Return the (X, Y) coordinate for the center point of the cell that contains the specified text.  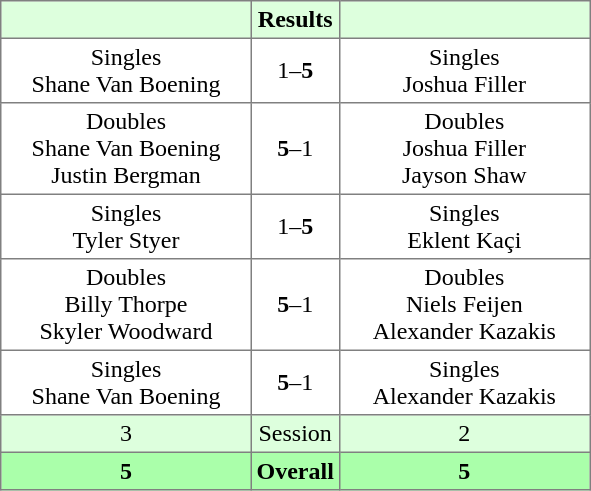
SinglesEklent Kaçi (464, 226)
DoublesBilly ThorpeSkyler Woodward (126, 305)
SinglesTyler Styer (126, 226)
Session (295, 434)
SinglesJoshua Filler (464, 70)
DoublesShane Van BoeningJustin Bergman (126, 149)
Results (295, 20)
Overall (295, 471)
DoublesNiels FeijenAlexander Kazakis (464, 305)
DoublesJoshua FillerJayson Shaw (464, 149)
SinglesAlexander Kazakis (464, 382)
2 (464, 434)
3 (126, 434)
